Scan for the cell matching the given text and deliver its (x, y) coordinate at center. 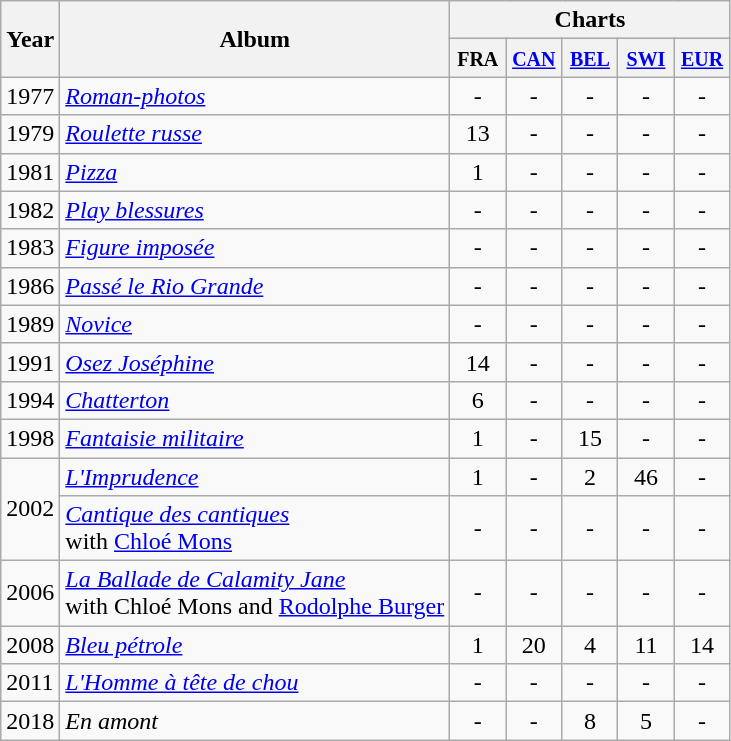
Roulette russe (255, 134)
8 (590, 721)
1989 (30, 324)
2 (590, 477)
Pizza (255, 172)
1998 (30, 438)
1983 (30, 248)
13 (478, 134)
Novice (255, 324)
1982 (30, 210)
2018 (30, 721)
BEL (590, 58)
Album (255, 39)
1981 (30, 172)
1986 (30, 286)
Chatterton (255, 400)
Cantique des cantiqueswith Chloé Mons (255, 528)
11 (646, 645)
Passé le Rio Grande (255, 286)
20 (534, 645)
2011 (30, 683)
Figure imposée (255, 248)
46 (646, 477)
Charts (590, 20)
1994 (30, 400)
1977 (30, 96)
5 (646, 721)
SWI (646, 58)
En amont (255, 721)
Osez Joséphine (255, 362)
CAN (534, 58)
FRA (478, 58)
15 (590, 438)
2006 (30, 594)
L'Imprudence (255, 477)
1991 (30, 362)
Roman-photos (255, 96)
2008 (30, 645)
Year (30, 39)
6 (478, 400)
L'Homme à tête de chou (255, 683)
Play blessures (255, 210)
1979 (30, 134)
EUR (702, 58)
Fantaisie militaire (255, 438)
Bleu pétrole (255, 645)
4 (590, 645)
2002 (30, 510)
La Ballade de Calamity Janewith Chloé Mons and Rodolphe Burger (255, 594)
